Scan for the cell matching the given text and deliver its [X, Y] coordinate at center. 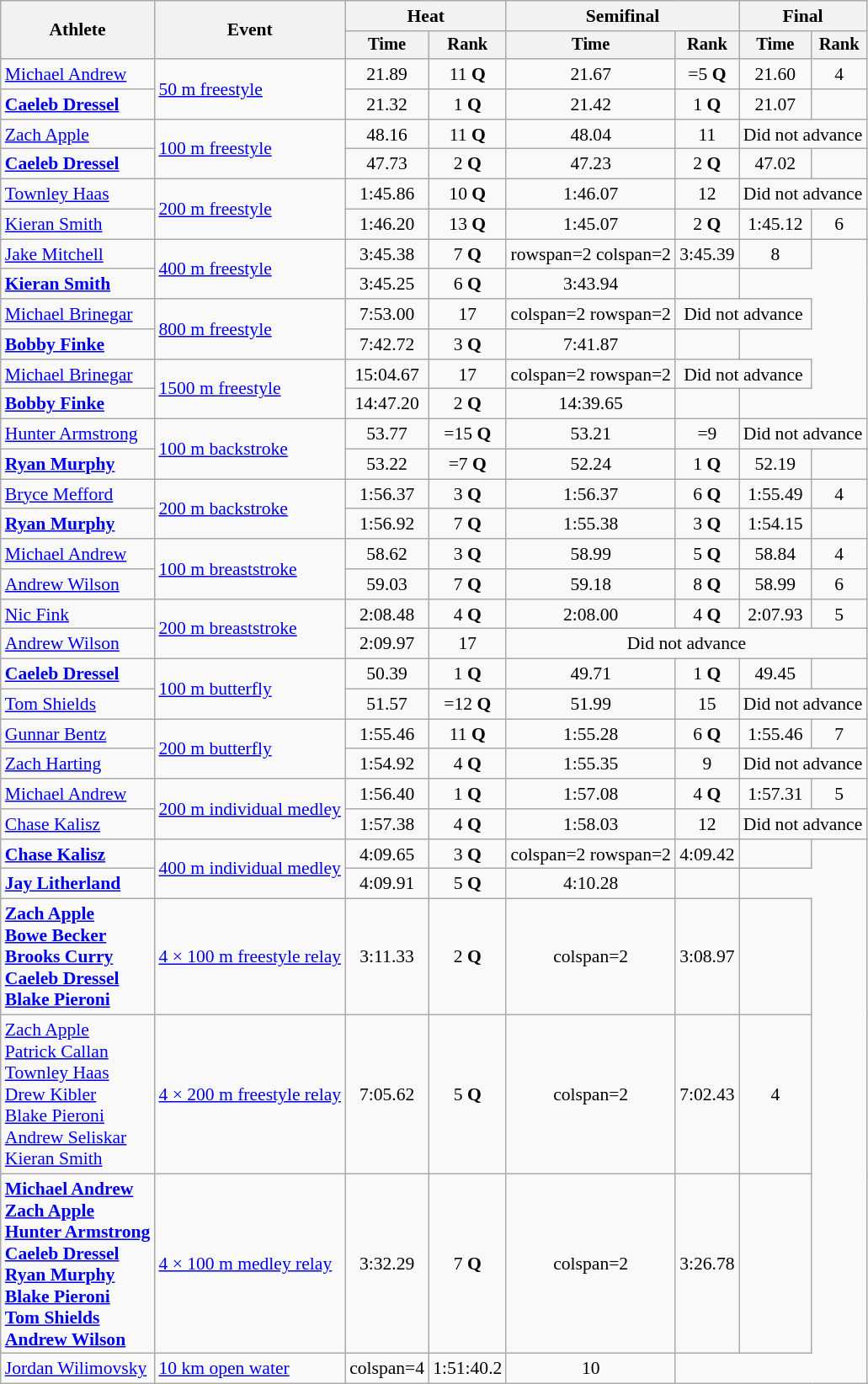
21.42 [591, 104]
4 × 100 m freestyle relay [249, 957]
58.62 [387, 554]
200 m butterfly [249, 749]
15 [707, 705]
7:05.62 [387, 1094]
Zach ApplePatrick CallanTownley HaasDrew KiblerBlake PieroniAndrew SeliskarKieran Smith [77, 1094]
1:54.92 [387, 764]
50 m freestyle [249, 89]
rowspan=2 colspan=2 [591, 254]
1:55.38 [591, 524]
2:08.48 [387, 615]
Hunter Armstrong [77, 434]
Semifinal [622, 16]
58.84 [775, 554]
1:46.20 [387, 225]
4:09.65 [387, 854]
=15 Q [467, 434]
7 [839, 734]
1:56.40 [387, 794]
8 Q [707, 584]
4:09.42 [707, 854]
21.60 [775, 74]
51.99 [591, 705]
=7 Q [467, 465]
800 m freestyle [249, 328]
Bryce Mefford [77, 494]
3:26.78 [707, 1264]
Event [249, 30]
15:04.67 [387, 375]
200 m individual medley [249, 808]
1:45.07 [591, 225]
53.77 [387, 434]
4 × 200 m freestyle relay [249, 1094]
52.19 [775, 465]
Athlete [77, 30]
1:45.12 [775, 225]
59.03 [387, 584]
1:55.28 [591, 734]
2:09.97 [387, 644]
14:47.20 [387, 404]
7:41.87 [591, 344]
Jake Mitchell [77, 254]
3:45.25 [387, 285]
7:53.00 [387, 314]
21.67 [591, 74]
Tom Shields [77, 705]
1:57.08 [591, 794]
50.39 [387, 674]
2:07.93 [775, 615]
Jay Litherland [77, 884]
Zach AppleBowe Becker Brooks CurryCaeleb DresselBlake Pieroni [77, 957]
52.24 [591, 465]
=5 Q [707, 74]
11 [707, 135]
200 m breaststroke [249, 630]
3:11.33 [387, 957]
400 m individual medley [249, 869]
4:10.28 [591, 884]
3:32.29 [387, 1264]
Jordan Wilimovsky [77, 1369]
8 [775, 254]
2:08.00 [591, 615]
Michael AndrewZach AppleHunter ArmstrongCaeleb DresselRyan MurphyBlake PieroniTom ShieldsAndrew Wilson [77, 1264]
1500 m freestyle [249, 389]
49.45 [775, 674]
13 Q [467, 225]
7:42.72 [387, 344]
1:55.35 [591, 764]
9 [707, 764]
100 m butterfly [249, 689]
1:55.49 [775, 494]
Gunnar Bentz [77, 734]
1:58.03 [591, 824]
=9 [707, 434]
3:45.39 [707, 254]
Final [803, 16]
3:45.38 [387, 254]
47.23 [591, 164]
48.04 [591, 135]
3:08.97 [707, 957]
7:02.43 [707, 1094]
200 m backstroke [249, 508]
100 m breaststroke [249, 569]
400 m freestyle [249, 269]
1:56.92 [387, 524]
59.18 [591, 584]
Heat [426, 16]
1:46.07 [591, 194]
48.16 [387, 135]
1:57.31 [775, 794]
1:57.38 [387, 824]
4:09.91 [387, 884]
4 × 100 m medley relay [249, 1264]
21.07 [775, 104]
10 [591, 1369]
Nic Fink [77, 615]
21.89 [387, 74]
colspan=4 [387, 1369]
100 m freestyle [249, 150]
47.02 [775, 164]
Townley Haas [77, 194]
Zach Apple [77, 135]
=12 Q [467, 705]
51.57 [387, 705]
1:45.86 [387, 194]
1:51:40.2 [467, 1369]
21.32 [387, 104]
200 m freestyle [249, 209]
100 m backstroke [249, 450]
3:43.94 [591, 285]
14:39.65 [591, 404]
47.73 [387, 164]
1:54.15 [775, 524]
Zach Harting [77, 764]
53.22 [387, 465]
53.21 [591, 434]
10 Q [467, 194]
49.71 [591, 674]
10 km open water [249, 1369]
